For the text-containing cell, return its midpoint in (x, y) coordinate format. 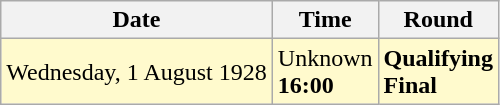
Time (325, 20)
Wednesday, 1 August 1928 (137, 72)
Date (137, 20)
Unknown 16:00 (325, 72)
QualifyingFinal (438, 72)
Round (438, 20)
